Scan for the cell matching the given text and deliver its (X, Y) coordinate at center. 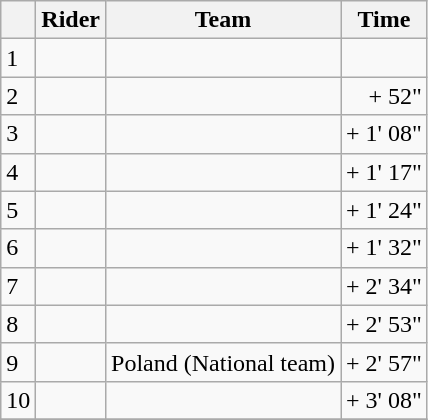
2 (18, 96)
6 (18, 248)
+ 1' 17" (384, 172)
4 (18, 172)
+ 1' 08" (384, 134)
Time (384, 20)
7 (18, 286)
+ 52" (384, 96)
8 (18, 324)
9 (18, 362)
Team (224, 20)
1 (18, 58)
5 (18, 210)
+ 1' 32" (384, 248)
+ 3' 08" (384, 400)
Rider (71, 20)
3 (18, 134)
+ 2' 34" (384, 286)
Poland (National team) (224, 362)
+ 2' 53" (384, 324)
10 (18, 400)
+ 1' 24" (384, 210)
+ 2' 57" (384, 362)
